Determine the (x, y) coordinate at the center of the cell enclosing the given text.  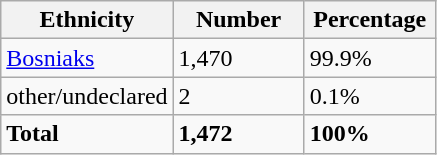
0.1% (370, 96)
2 (238, 96)
other/undeclared (87, 96)
1,470 (238, 58)
Bosniaks (87, 58)
Total (87, 134)
100% (370, 134)
Number (238, 20)
1,472 (238, 134)
99.9% (370, 58)
Percentage (370, 20)
Ethnicity (87, 20)
